Output the (X, Y) coordinate of the center of the cell containing the given text.  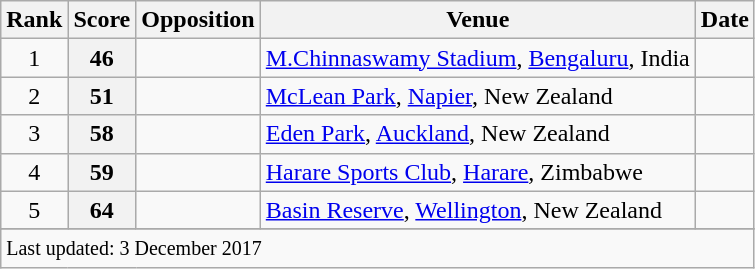
46 (102, 58)
McLean Park, Napier, New Zealand (478, 96)
64 (102, 210)
Score (102, 20)
Venue (478, 20)
M.Chinnaswamy Stadium, Bengaluru, India (478, 58)
51 (102, 96)
Eden Park, Auckland, New Zealand (478, 134)
58 (102, 134)
59 (102, 172)
Basin Reserve, Wellington, New Zealand (478, 210)
Rank (34, 20)
Date (724, 20)
Opposition (198, 20)
5 (34, 210)
3 (34, 134)
Harare Sports Club, Harare, Zimbabwe (478, 172)
4 (34, 172)
1 (34, 58)
Last updated: 3 December 2017 (378, 248)
2 (34, 96)
